Find where the given text appears and provide that cell's center as (x, y) coordinate. 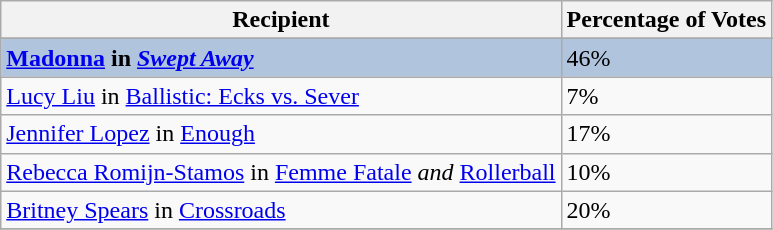
Rebecca Romijn-Stamos in Femme Fatale and Rollerball (281, 172)
10% (666, 172)
Percentage of Votes (666, 20)
Britney Spears in Crossroads (281, 210)
Madonna in Swept Away (281, 58)
Recipient (281, 20)
Jennifer Lopez in Enough (281, 134)
20% (666, 210)
7% (666, 96)
17% (666, 134)
46% (666, 58)
Lucy Liu in Ballistic: Ecks vs. Sever (281, 96)
